From the cell containing the given text, extract its center point as [x, y] coordinate. 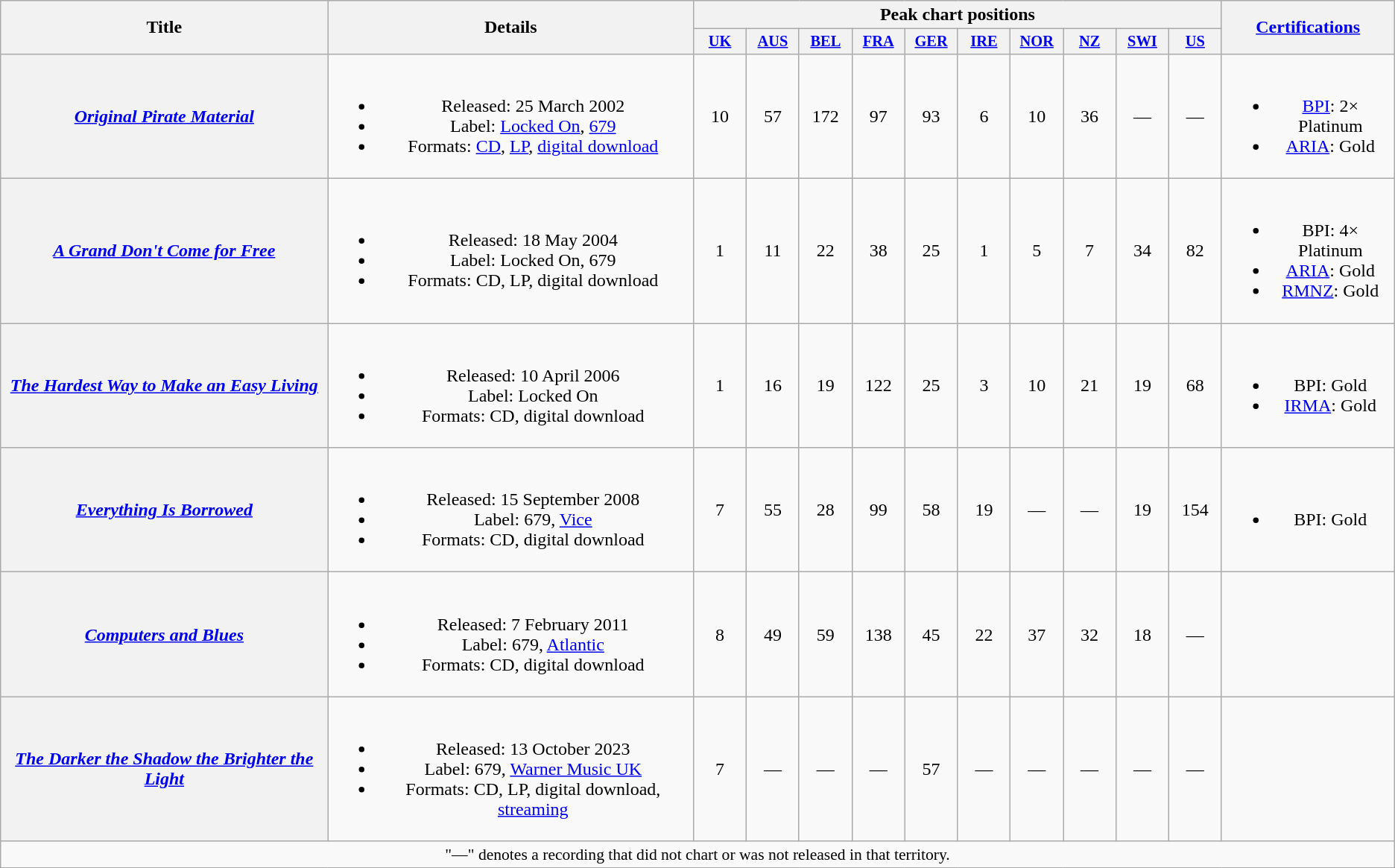
Details [511, 28]
The Hardest Way to Make an Easy Living [164, 386]
45 [931, 635]
11 [774, 251]
49 [774, 635]
Peak chart positions [958, 15]
BPI: 4× PlatinumARIA: GoldRMNZ: Gold [1308, 251]
IRE [984, 42]
A Grand Don't Come for Free [164, 251]
BPI: GoldIRMA: Gold [1308, 386]
34 [1143, 251]
BPI: Gold [1308, 510]
55 [774, 510]
21 [1089, 386]
82 [1195, 251]
68 [1195, 386]
154 [1195, 510]
5 [1037, 251]
18 [1143, 635]
Released: 7 February 2011Label: 679, AtlanticFormats: CD, digital download [511, 635]
Released: 13 October 2023Label: 679, Warner Music UKFormats: CD, LP, digital download, streaming [511, 769]
The Darker the Shadow the Brighter the Light [164, 769]
Released: 25 March 2002Label: Locked On, 679Formats: CD, LP, digital download [511, 116]
99 [878, 510]
Released: 15 September 2008Label: 679, ViceFormats: CD, digital download [511, 510]
58 [931, 510]
Released: 18 May 2004Label: Locked On, 679Formats: CD, LP, digital download [511, 251]
NOR [1037, 42]
97 [878, 116]
16 [774, 386]
6 [984, 116]
172 [826, 116]
Original Pirate Material [164, 116]
BPI: 2× PlatinumARIA: Gold [1308, 116]
59 [826, 635]
Computers and Blues [164, 635]
32 [1089, 635]
28 [826, 510]
138 [878, 635]
BEL [826, 42]
Released: 10 April 2006Label: Locked OnFormats: CD, digital download [511, 386]
SWI [1143, 42]
Everything Is Borrowed [164, 510]
Certifications [1308, 28]
GER [931, 42]
FRA [878, 42]
UK [720, 42]
8 [720, 635]
122 [878, 386]
3 [984, 386]
"—" denotes a recording that did not chart or was not released in that territory. [697, 855]
36 [1089, 116]
37 [1037, 635]
38 [878, 251]
AUS [774, 42]
US [1195, 42]
93 [931, 116]
Title [164, 28]
NZ [1089, 42]
